Search for the cell housing the specified text and yield its [x, y] center coordinate. 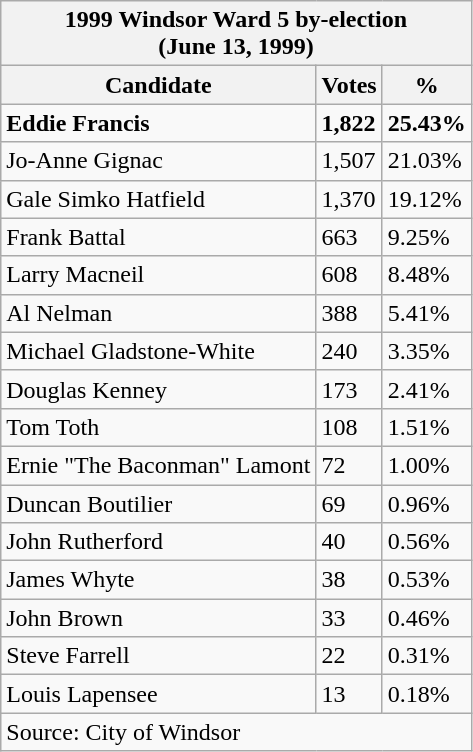
0.31% [426, 656]
Duncan Boutilier [158, 503]
663 [349, 237]
1.00% [426, 465]
0.18% [426, 694]
John Rutherford [158, 542]
0.56% [426, 542]
388 [349, 313]
38 [349, 580]
1,822 [349, 123]
% [426, 85]
0.46% [426, 618]
Candidate [158, 85]
Eddie Francis [158, 123]
Douglas Kenney [158, 389]
1,370 [349, 199]
Source: City of Windsor [236, 732]
Frank Battal [158, 237]
19.12% [426, 199]
Larry Macneil [158, 275]
21.03% [426, 161]
1,507 [349, 161]
2.41% [426, 389]
Al Nelman [158, 313]
Votes [349, 85]
33 [349, 618]
Tom Toth [158, 427]
22 [349, 656]
25.43% [426, 123]
James Whyte [158, 580]
608 [349, 275]
3.35% [426, 351]
Ernie "The Baconman" Lamont [158, 465]
240 [349, 351]
Michael Gladstone-White [158, 351]
1999 Windsor Ward 5 by-election(June 13, 1999) [236, 34]
40 [349, 542]
5.41% [426, 313]
69 [349, 503]
108 [349, 427]
9.25% [426, 237]
John Brown [158, 618]
1.51% [426, 427]
Steve Farrell [158, 656]
0.53% [426, 580]
13 [349, 694]
Gale Simko Hatfield [158, 199]
8.48% [426, 275]
Louis Lapensee [158, 694]
72 [349, 465]
0.96% [426, 503]
173 [349, 389]
Jo-Anne Gignac [158, 161]
